Determine the (x, y) coordinate at the center of the cell enclosing the given text.  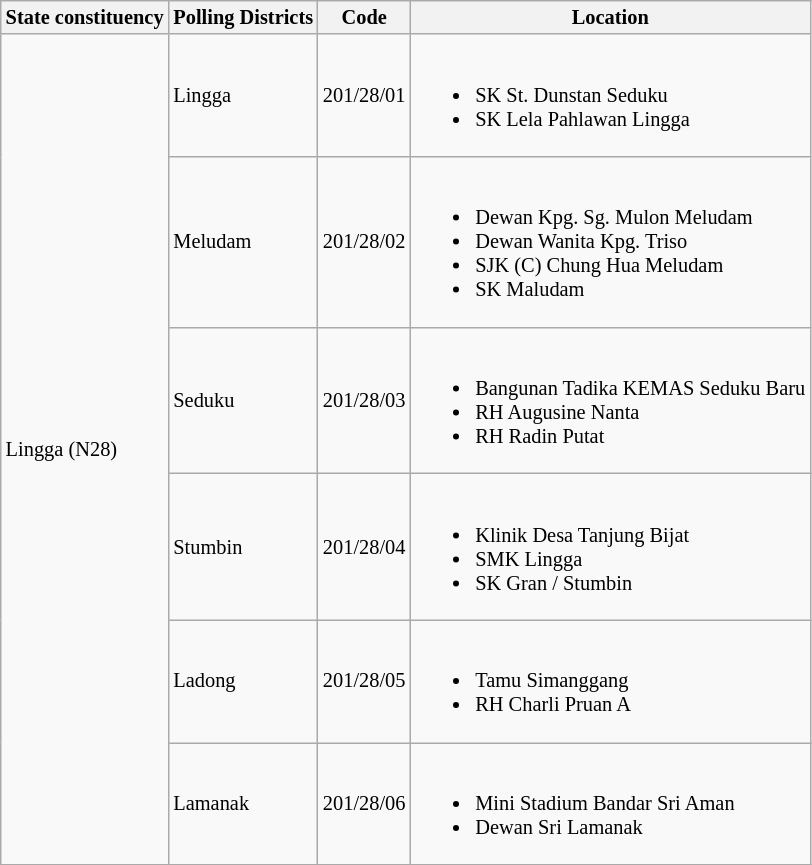
Stumbin (243, 546)
Meludam (243, 241)
Ladong (243, 681)
Lingga (N28) (85, 450)
Location (610, 17)
Polling Districts (243, 17)
State constituency (85, 17)
201/28/01 (364, 95)
201/28/02 (364, 241)
201/28/05 (364, 681)
Mini Stadium Bandar Sri AmanDewan Sri Lamanak (610, 803)
201/28/06 (364, 803)
Seduku (243, 400)
201/28/04 (364, 546)
Lingga (243, 95)
Klinik Desa Tanjung BijatSMK LinggaSK Gran / Stumbin (610, 546)
201/28/03 (364, 400)
Dewan Kpg. Sg. Mulon MeludamDewan Wanita Kpg. TrisoSJK (C) Chung Hua MeludamSK Maludam (610, 241)
Lamanak (243, 803)
Code (364, 17)
Tamu SimanggangRH Charli Pruan A (610, 681)
SK St. Dunstan SedukuSK Lela Pahlawan Lingga (610, 95)
Bangunan Tadika KEMAS Seduku BaruRH Augusine NantaRH Radin Putat (610, 400)
